Pinpoint the cell where the given text exists, returning its (X, Y) midpoint coordinate. 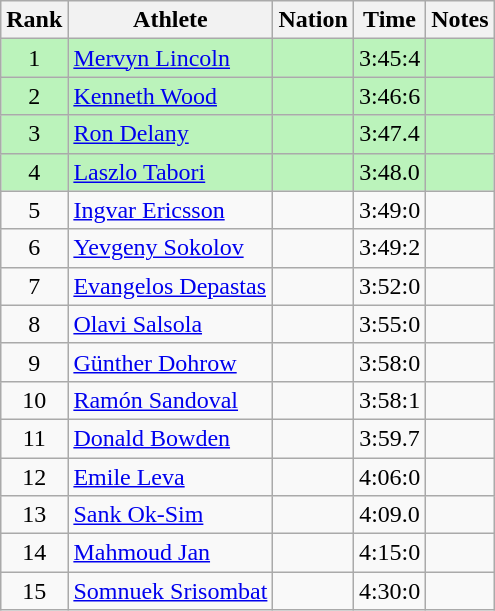
Kenneth Wood (170, 96)
10 (34, 400)
3:47.4 (389, 134)
Donald Bowden (170, 438)
Emile Leva (170, 477)
9 (34, 362)
11 (34, 438)
4:15:0 (389, 553)
3:59.7 (389, 438)
4:30:0 (389, 591)
3:49:0 (389, 210)
Ron Delany (170, 134)
8 (34, 324)
Time (389, 20)
Rank (34, 20)
5 (34, 210)
1 (34, 58)
7 (34, 286)
Mahmoud Jan (170, 553)
4:06:0 (389, 477)
Nation (313, 20)
Olavi Salsola (170, 324)
3:52:0 (389, 286)
3:46:6 (389, 96)
Laszlo Tabori (170, 172)
3:45:4 (389, 58)
13 (34, 515)
Sank Ok-Sim (170, 515)
Yevgeny Sokolov (170, 248)
14 (34, 553)
3:48.0 (389, 172)
4:09.0 (389, 515)
Athlete (170, 20)
Mervyn Lincoln (170, 58)
Notes (460, 20)
3:55:0 (389, 324)
Ingvar Ericsson (170, 210)
12 (34, 477)
3:58:1 (389, 400)
Ramón Sandoval (170, 400)
Günther Dohrow (170, 362)
3:49:2 (389, 248)
3:58:0 (389, 362)
2 (34, 96)
Somnuek Srisombat (170, 591)
3 (34, 134)
15 (34, 591)
6 (34, 248)
Evangelos Depastas (170, 286)
4 (34, 172)
